Determine the [x, y] coordinate at the center of the cell enclosing the given text.  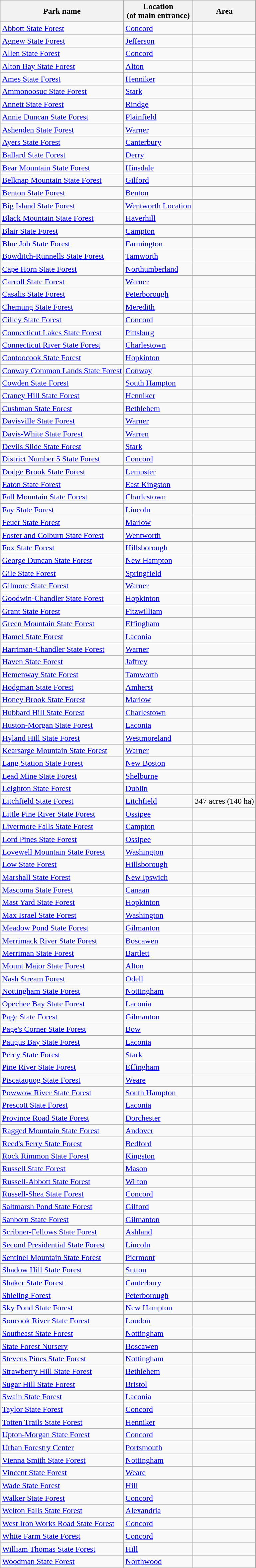
Vincent State Forest [62, 1473]
Fox State Forest [62, 548]
Province Road State Forest [62, 1118]
Area [224, 11]
Lead Mine State Forest [62, 776]
Green Mountain State Forest [62, 624]
Mason [158, 1169]
Ballard State Forest [62, 155]
Rindge [158, 104]
Totten Trails State Forest [62, 1422]
East Kingston [158, 484]
Alton Bay State Forest [62, 66]
William Thomas State Forest [62, 1549]
Cowden State Forest [62, 383]
Dublin [158, 789]
Haverhill [158, 218]
Northumberland [158, 269]
Little Pine River State Forest [62, 814]
Southeast State Forest [62, 1333]
Huston-Morgan State Forest [62, 725]
Powwow River State Forest [62, 1093]
Lord Pines State Forest [62, 839]
Livermore Falls State Forest [62, 827]
Feuer State Forest [62, 522]
Belknap Mountain State Forest [62, 180]
Fall Mountain State Forest [62, 497]
Harriman-Chandler State Forest [62, 649]
Black Mountain State Forest [62, 218]
Connecticut Lakes State Forest [62, 332]
Urban Forestry Center [62, 1447]
Saltmarsh Pond State Forest [62, 1207]
Foster and Colburn State Forest [62, 535]
Fay State Forest [62, 510]
Wentworth [158, 535]
Russell-Shea State Forest [62, 1194]
Swain State Forest [62, 1397]
Devils Slide State Forest [62, 446]
Kingston [158, 1156]
Ashenden State Forest [62, 130]
Hinsdale [158, 167]
Jefferson [158, 41]
Grant State Forest [62, 611]
Conway Common Lands State Forest [62, 371]
Andover [158, 1131]
Sentinel Mountain State Forest [62, 1257]
Hodgman State Forest [62, 687]
Leighton State Forest [62, 789]
Plainfield [158, 117]
Second Presidential State Forest [62, 1245]
Welton Falls State Forest [62, 1511]
Scribner-Fellows State Forest [62, 1232]
Big Island State Forest [62, 206]
Page State Forest [62, 1017]
Soucook River State Forest [62, 1321]
Reed's Ferry State Forest [62, 1143]
Hamel State Forest [62, 637]
Fitzwilliam [158, 611]
Haven State Forest [62, 662]
Opechee Bay State Forest [62, 1004]
Ashland [158, 1232]
Annie Duncan State Forest [62, 117]
Ayers State Forest [62, 142]
Location(of main entrance) [158, 11]
347 acres (140 ha) [224, 801]
Cape Horn State Forest [62, 269]
Russell-Abbott State Forest [62, 1181]
White Farm State Forest [62, 1536]
Prescott State Forest [62, 1105]
Shaker State Forest [62, 1283]
Lang Station State Forest [62, 763]
Merriman State Forest [62, 953]
Conway [158, 371]
Taylor State Forest [62, 1410]
Litchfield State Forest [62, 801]
Davisville State Forest [62, 421]
George Duncan State Forest [62, 560]
Wade State Forest [62, 1485]
Springfield [158, 573]
Mast Yard State Forest [62, 903]
Cushman State Forest [62, 408]
Meadow Pond State Forest [62, 928]
Benton State Forest [62, 193]
New Boston [158, 763]
Paugus Bay State Forest [62, 1042]
Mascoma State Forest [62, 890]
Wilton [158, 1181]
Portsmouth [158, 1447]
Ames State Forest [62, 79]
Blair State Forest [62, 231]
Casalis State Forest [62, 294]
Farmington [158, 244]
Nash Stream Forest [62, 978]
Sky Pond State Forest [62, 1308]
State Forest Nursery [62, 1346]
Blue Job State Forest [62, 244]
Abbott State Forest [62, 28]
Honey Brook State Forest [62, 700]
Carroll State Forest [62, 282]
Bow [158, 1029]
Connecticut River State Forest [62, 345]
Sugar Hill State Forest [62, 1384]
Page's Corner State Forest [62, 1029]
Davis-White State Forest [62, 434]
Goodwin-Chandler State Forest [62, 599]
District Number 5 State Forest [62, 459]
Canaan [158, 890]
Woodman State Forest [62, 1561]
Strawberry Hill State Forest [62, 1371]
Agnew State Forest [62, 41]
Shieling Forest [62, 1295]
Russell State Forest [62, 1169]
Cilley State Forest [62, 320]
Meredith [158, 307]
Sutton [158, 1270]
Annett State Forest [62, 104]
Bowditch-Runnells State Forest [62, 256]
Rock Rimmon State Forest [62, 1156]
Merrimack River State Forest [62, 940]
Northwood [158, 1561]
Benton [158, 193]
Derry [158, 155]
Lempster [158, 472]
Craney Hill State Forest [62, 396]
Gile State Forest [62, 573]
Vienna Smith State Forest [62, 1460]
New Ipswich [158, 877]
Pine River State Forest [62, 1067]
Piermont [158, 1257]
Amherst [158, 687]
Shelburne [158, 776]
West Iron Works Road State Forest [62, 1523]
Eaton State Forest [62, 484]
Chemung State Forest [62, 307]
Bartlett [158, 953]
Piscataquog State Forest [62, 1080]
Bristol [158, 1384]
Hubbard Hill State Forest [62, 712]
Warren [158, 434]
Lovewell Mountain State Forest [62, 852]
Percy State Forest [62, 1055]
Marshall State Forest [62, 877]
Odell [158, 978]
Dodge Brook State Forest [62, 472]
Low State Forest [62, 865]
Park name [62, 11]
Max Israel State Forest [62, 915]
Alexandria [158, 1511]
Gilmore State Forest [62, 586]
Shadow Hill State Forest [62, 1270]
Jaffrey [158, 662]
Ragged Mountain State Forest [62, 1131]
Walker State Forest [62, 1498]
Wentworth Location [158, 206]
Dorchester [158, 1118]
Ammonoosuc State Forest [62, 92]
Upton-Morgan State Forest [62, 1435]
Westmoreland [158, 738]
Litchfield [158, 801]
Hyland Hill State Forest [62, 738]
Bear Mountain State Forest [62, 167]
Sanborn State Forest [62, 1219]
Hemenway State Forest [62, 674]
Allen State Forest [62, 54]
Mount Major State Forest [62, 966]
Stevens Pines State Forest [62, 1359]
Loudon [158, 1321]
Kearsarge Mountain State Forest [62, 750]
Contoocook State Forest [62, 358]
Pittsburg [158, 332]
Bedford [158, 1143]
Nottingham State Forest [62, 991]
